Capture the cell that displays the provided text and extract its (X, Y) central coordinate. 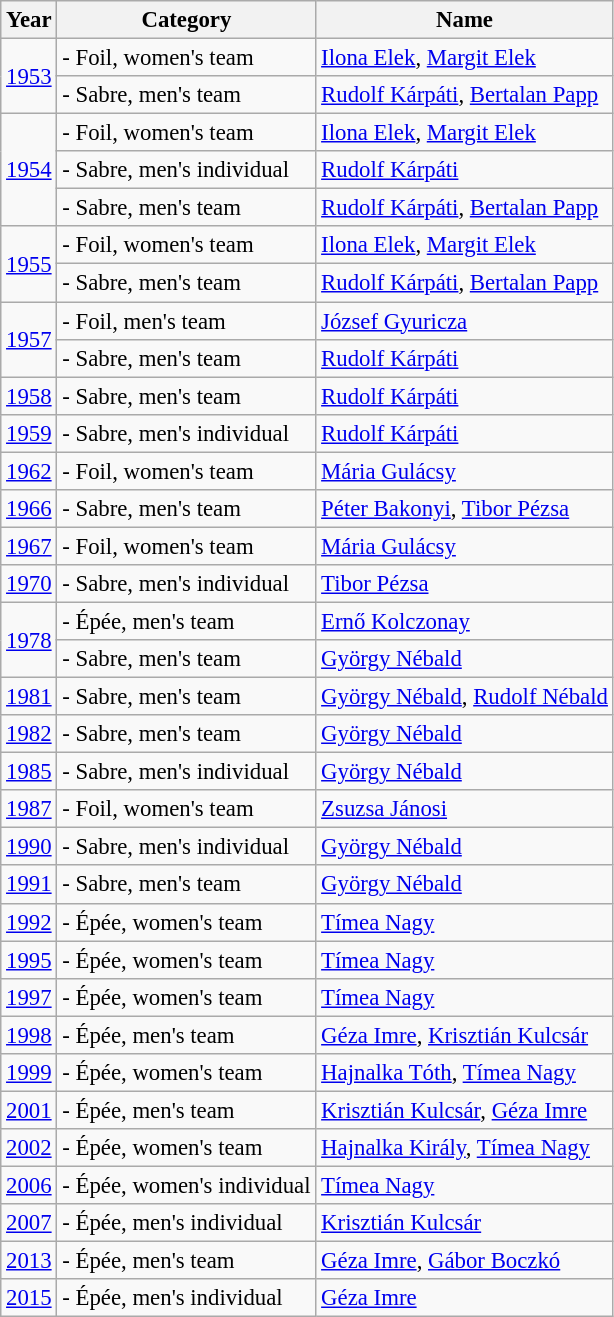
1985 (29, 772)
1953 (29, 76)
Péter Bakonyi, Tibor Pézsa (464, 509)
1981 (29, 697)
Ernő Kolczonay (464, 621)
2007 (29, 1223)
1982 (29, 734)
Year (29, 20)
1999 (29, 1073)
1970 (29, 584)
Hajnalka Tóth, Tímea Nagy (464, 1073)
1997 (29, 997)
1966 (29, 509)
- Foil, men's team (186, 321)
György Nébald, Rudolf Nébald (464, 697)
Hajnalka Király, Tímea Nagy (464, 1148)
2015 (29, 1298)
1959 (29, 433)
Name (464, 20)
1998 (29, 1035)
1957 (29, 340)
1962 (29, 471)
1990 (29, 847)
- Épée, women's individual (186, 1185)
1992 (29, 922)
Géza Imre (464, 1298)
Krisztián Kulcsár (464, 1223)
1987 (29, 809)
2013 (29, 1261)
1967 (29, 546)
1955 (29, 264)
1958 (29, 396)
Krisztián Kulcsár, Géza Imre (464, 1110)
Zsuzsa Jánosi (464, 809)
1954 (29, 170)
Tibor Pézsa (464, 584)
Category (186, 20)
1995 (29, 960)
2006 (29, 1185)
1978 (29, 640)
Géza Imre, Gábor Boczkó (464, 1261)
2001 (29, 1110)
Géza Imre, Krisztián Kulcsár (464, 1035)
2002 (29, 1148)
József Gyuricza (464, 321)
1991 (29, 885)
